Capture the cell that displays the provided text and extract its (x, y) central coordinate. 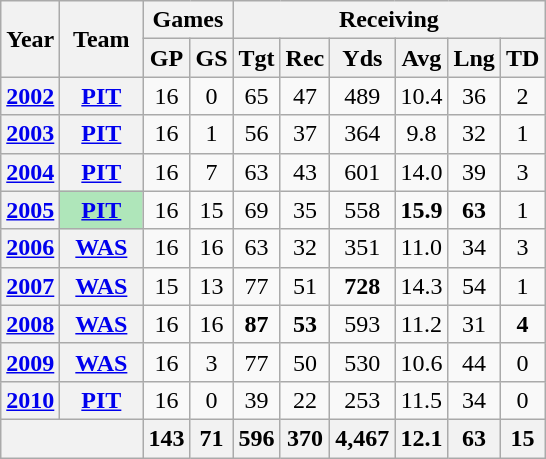
2005 (30, 210)
15.9 (422, 210)
87 (256, 324)
Receiving (389, 20)
65 (256, 96)
11.0 (422, 248)
558 (362, 210)
11.2 (422, 324)
2008 (30, 324)
54 (474, 286)
593 (362, 324)
14.0 (422, 172)
37 (305, 134)
7 (212, 172)
Year (30, 39)
Avg (422, 58)
44 (474, 362)
9.8 (422, 134)
2009 (30, 362)
51 (305, 286)
2010 (30, 400)
364 (362, 134)
50 (305, 362)
22 (305, 400)
47 (305, 96)
36 (474, 96)
351 (362, 248)
TD (522, 58)
253 (362, 400)
Team (102, 39)
43 (305, 172)
728 (362, 286)
GP (166, 58)
2002 (30, 96)
4,467 (362, 438)
Yds (362, 58)
370 (305, 438)
489 (362, 96)
13 (212, 286)
35 (305, 210)
596 (256, 438)
69 (256, 210)
Tgt (256, 58)
530 (362, 362)
2003 (30, 134)
2006 (30, 248)
31 (474, 324)
12.1 (422, 438)
2 (522, 96)
56 (256, 134)
4 (522, 324)
Lng (474, 58)
143 (166, 438)
71 (212, 438)
GS (212, 58)
11.5 (422, 400)
10.6 (422, 362)
10.4 (422, 96)
Games (188, 20)
14.3 (422, 286)
2004 (30, 172)
53 (305, 324)
601 (362, 172)
2007 (30, 286)
Rec (305, 58)
